Extract the [X, Y] coordinate from the center of the cell holding the provided text.  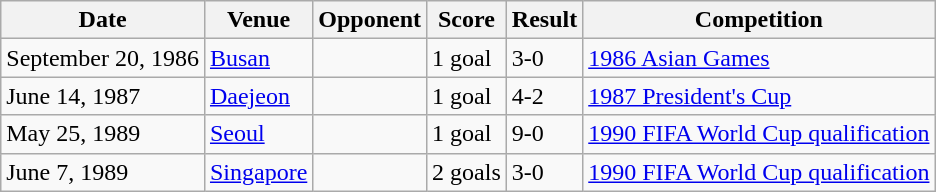
Opponent [370, 20]
September 20, 1986 [103, 58]
June 14, 1987 [103, 96]
Competition [759, 20]
9-0 [544, 134]
4-2 [544, 96]
1986 Asian Games [759, 58]
Score [467, 20]
June 7, 1989 [103, 172]
Result [544, 20]
Venue [258, 20]
2 goals [467, 172]
Daejeon [258, 96]
1987 President's Cup [759, 96]
Singapore [258, 172]
Date [103, 20]
May 25, 1989 [103, 134]
Seoul [258, 134]
Busan [258, 58]
